Identify which cell holds the provided text, then report its (x, y) central coordinate. 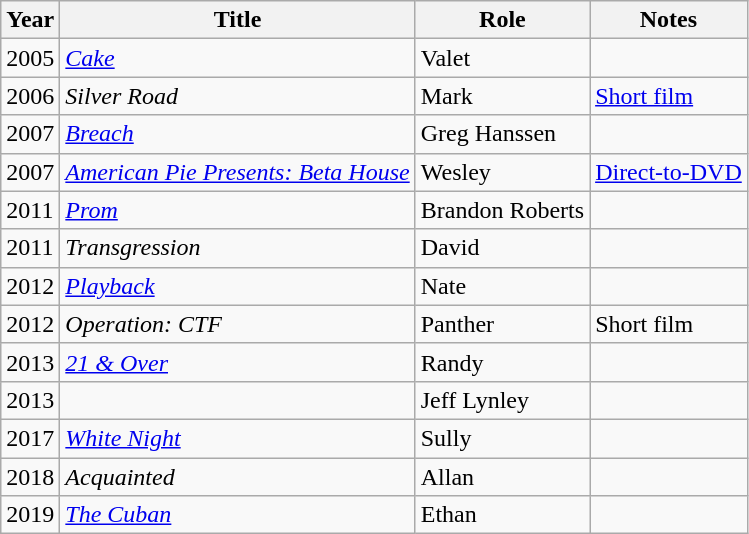
2017 (30, 438)
Jeff Lynley (502, 400)
Ethan (502, 515)
2005 (30, 58)
2018 (30, 477)
Acquainted (238, 477)
Sully (502, 438)
Allan (502, 477)
Notes (669, 20)
David (502, 248)
Breach (238, 134)
Randy (502, 362)
Panther (502, 324)
Prom (238, 210)
Cake (238, 58)
21 & Over (238, 362)
Wesley (502, 172)
Silver Road (238, 96)
White Night (238, 438)
Title (238, 20)
Operation: CTF (238, 324)
Transgression (238, 248)
Role (502, 20)
American Pie Presents: Beta House (238, 172)
Greg Hanssen (502, 134)
2019 (30, 515)
Nate (502, 286)
Direct-to-DVD (669, 172)
2006 (30, 96)
Year (30, 20)
Valet (502, 58)
Playback (238, 286)
The Cuban (238, 515)
Mark (502, 96)
Brandon Roberts (502, 210)
